Pinpoint the cell where the given text exists, returning its [X, Y] midpoint coordinate. 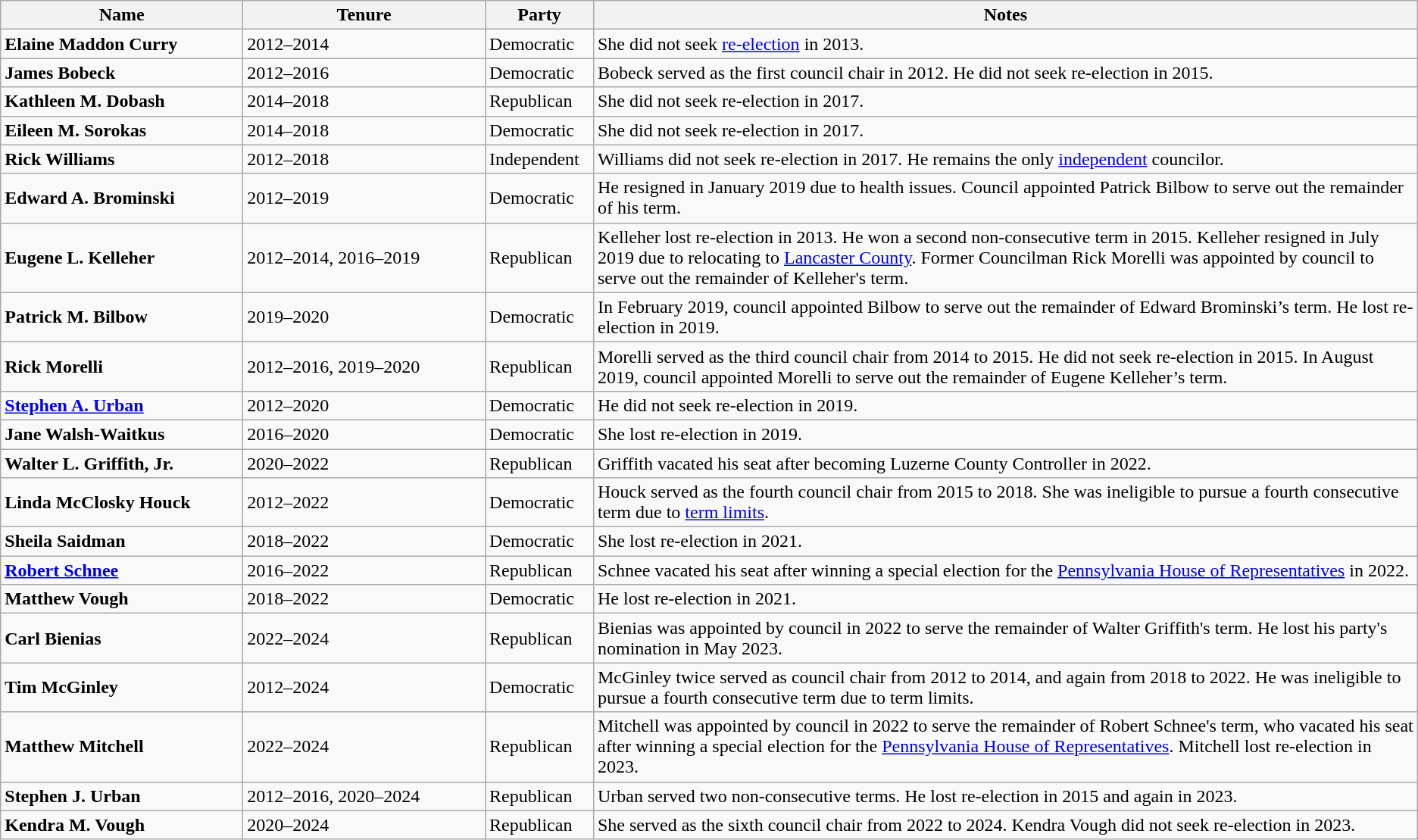
She lost re-election in 2021. [1005, 542]
2012–2016, 2019–2020 [364, 367]
2012–2016, 2020–2024 [364, 796]
Rick Morelli [122, 367]
2012–2019 [364, 198]
Robert Schnee [122, 570]
He did not seek re-election in 2019. [1005, 405]
Kathleen M. Dobash [122, 101]
Bobeck served as the first council chair in 2012. He did not seek re-election in 2015. [1005, 73]
Eileen M. Sorokas [122, 130]
2012–2016 [364, 73]
Jane Walsh-Waitkus [122, 434]
She served as the sixth council chair from 2022 to 2024. Kendra Vough did not seek re-election in 2023. [1005, 825]
Eugene L. Kelleher [122, 258]
Matthew Vough [122, 599]
Walter L. Griffith, Jr. [122, 463]
Griffith vacated his seat after becoming Luzerne County Controller in 2022. [1005, 463]
Kendra M. Vough [122, 825]
Patrick M. Bilbow [122, 317]
Schnee vacated his seat after winning a special election for the Pennsylvania House of Representatives in 2022. [1005, 570]
2012–2020 [364, 405]
Urban served two non-consecutive terms. He lost re-election in 2015 and again in 2023. [1005, 796]
Party [539, 15]
2020–2024 [364, 825]
She did not seek re-election in 2013. [1005, 44]
Elaine Maddon Curry [122, 44]
2019–2020 [364, 317]
Name [122, 15]
2012–2018 [364, 159]
Rick Williams [122, 159]
Independent [539, 159]
Edward A. Brominski [122, 198]
Bienias was appointed by council in 2022 to serve the remainder of Walter Griffith's term. He lost his party's nomination in May 2023. [1005, 638]
Williams did not seek re-election in 2017. He remains the only independent councilor. [1005, 159]
Tim McGinley [122, 688]
2016–2022 [364, 570]
In February 2019, council appointed Bilbow to serve out the remainder of Edward Brominski’s term. He lost re-election in 2019. [1005, 317]
2016–2020 [364, 434]
He resigned in January 2019 due to health issues. Council appointed Patrick Bilbow to serve out the remainder of his term. [1005, 198]
Tenure [364, 15]
2012–2014 [364, 44]
Stephen J. Urban [122, 796]
2012–2014, 2016–2019 [364, 258]
2012–2022 [364, 503]
Sheila Saidman [122, 542]
She lost re-election in 2019. [1005, 434]
Stephen A. Urban [122, 405]
Notes [1005, 15]
2012–2024 [364, 688]
Matthew Mitchell [122, 747]
Linda McClosky Houck [122, 503]
Houck served as the fourth council chair from 2015 to 2018. She was ineligible to pursue a fourth consecutive term due to term limits. [1005, 503]
James Bobeck [122, 73]
He lost re-election in 2021. [1005, 599]
2020–2022 [364, 463]
Carl Bienias [122, 638]
